Search for the cell housing the specified text and yield its [X, Y] center coordinate. 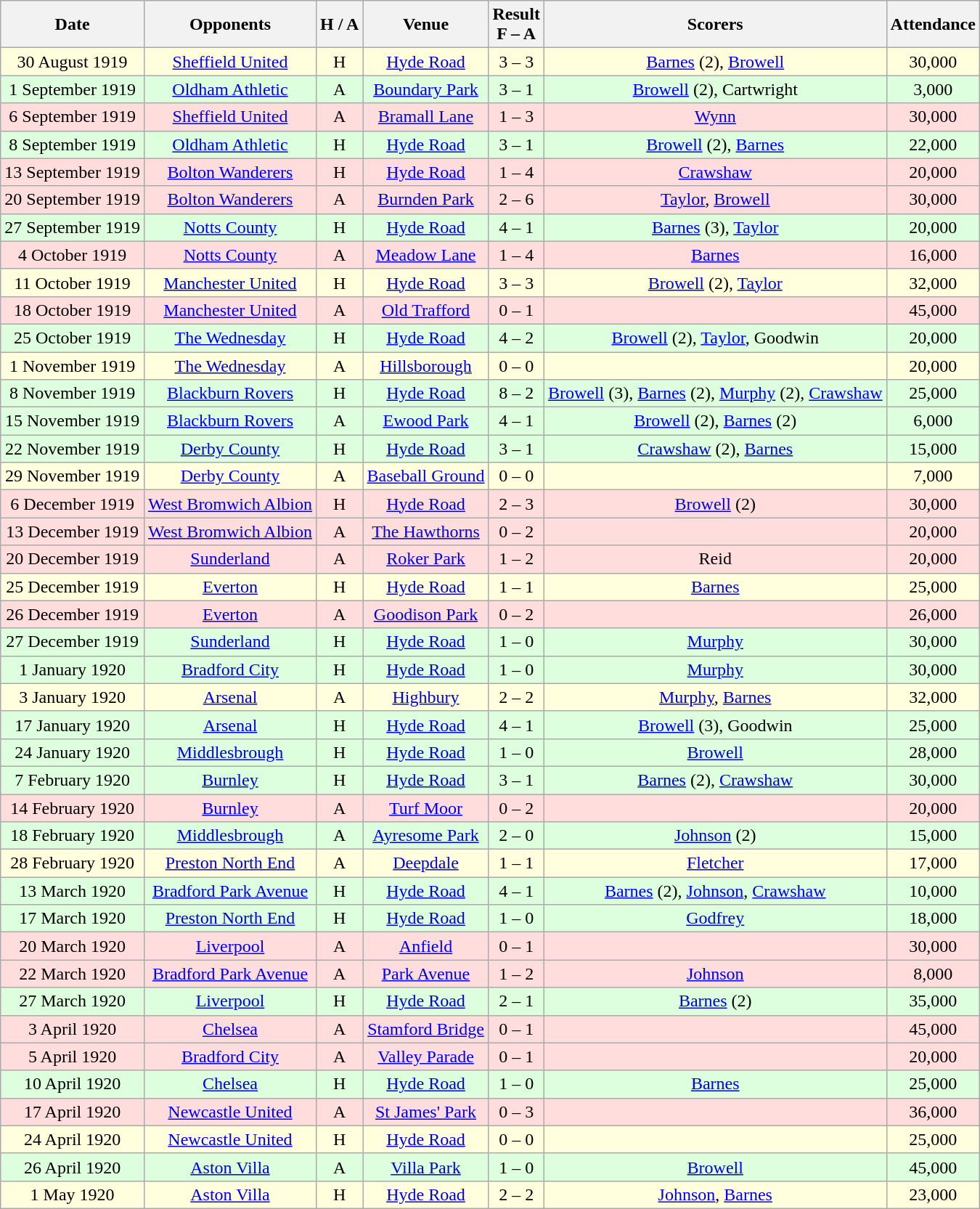
Bramall Lane [425, 117]
16,000 [933, 255]
1 November 1919 [73, 365]
28,000 [933, 752]
27 September 1919 [73, 227]
1 – 3 [516, 117]
2 – 1 [516, 1001]
Crawshaw (2), Barnes [715, 449]
Valley Parade [425, 1057]
36,000 [933, 1112]
Murphy, Barnes [715, 697]
26,000 [933, 614]
Burnden Park [425, 200]
18 February 1920 [73, 836]
30 August 1919 [73, 62]
10,000 [933, 891]
Villa Park [425, 1167]
Browell (3), Barnes (2), Murphy (2), Crawshaw [715, 394]
2 – 6 [516, 200]
14 February 1920 [73, 808]
Deepdale [425, 863]
H / A [340, 25]
Date [73, 25]
17,000 [933, 863]
Ayresome Park [425, 836]
22,000 [933, 144]
3 January 1920 [73, 697]
22 November 1919 [73, 449]
Anfield [425, 946]
6 December 1919 [73, 504]
26 December 1919 [73, 614]
4 – 2 [516, 338]
Johnson, Barnes [715, 1194]
15 November 1919 [73, 421]
Boundary Park [425, 89]
24 January 1920 [73, 752]
22 March 1920 [73, 974]
Attendance [933, 25]
Browell (2), Taylor [715, 282]
7,000 [933, 476]
Barnes (2), Johnson, Crawshaw [715, 891]
Opponents [229, 25]
1 May 1920 [73, 1194]
Johnson (2) [715, 836]
27 March 1920 [73, 1001]
17 January 1920 [73, 725]
1 September 1919 [73, 89]
Roker Park [425, 559]
Browell (3), Goodwin [715, 725]
Browell (2) [715, 504]
5 April 1920 [73, 1057]
Old Trafford [425, 310]
8 November 1919 [73, 394]
20 September 1919 [73, 200]
Goodison Park [425, 614]
7 February 1920 [73, 780]
17 April 1920 [73, 1112]
8 – 2 [516, 394]
13 December 1919 [73, 532]
Park Avenue [425, 974]
20 March 1920 [73, 946]
1 January 1920 [73, 669]
24 April 1920 [73, 1139]
Barnes (2), Crawshaw [715, 780]
Venue [425, 25]
Meadow Lane [425, 255]
Taylor, Browell [715, 200]
The Hawthorns [425, 532]
0 – 3 [516, 1112]
ResultF – A [516, 25]
27 December 1919 [73, 642]
St James' Park [425, 1112]
Ewood Park [425, 421]
2 – 0 [516, 836]
25 December 1919 [73, 587]
28 February 1920 [73, 863]
Reid [715, 559]
Scorers [715, 25]
25 October 1919 [73, 338]
20 December 1919 [73, 559]
Browell (2), Cartwright [715, 89]
23,000 [933, 1194]
Wynn [715, 117]
Barnes (2) [715, 1001]
6,000 [933, 421]
Barnes (3), Taylor [715, 227]
Stamford Bridge [425, 1029]
Johnson [715, 974]
Browell (2), Barnes [715, 144]
17 March 1920 [73, 919]
Browell (2), Taylor, Goodwin [715, 338]
8,000 [933, 974]
3 April 1920 [73, 1029]
Crawshaw [715, 172]
Barnes (2), Browell [715, 62]
4 October 1919 [73, 255]
Highbury [425, 697]
10 April 1920 [73, 1084]
13 March 1920 [73, 891]
Godfrey [715, 919]
2 – 3 [516, 504]
Baseball Ground [425, 476]
Turf Moor [425, 808]
13 September 1919 [73, 172]
18,000 [933, 919]
29 November 1919 [73, 476]
Browell (2), Barnes (2) [715, 421]
3,000 [933, 89]
18 October 1919 [73, 310]
26 April 1920 [73, 1167]
11 October 1919 [73, 282]
Hillsborough [425, 365]
Fletcher [715, 863]
6 September 1919 [73, 117]
8 September 1919 [73, 144]
35,000 [933, 1001]
